Return [X, Y] of the center of cell containing provided text 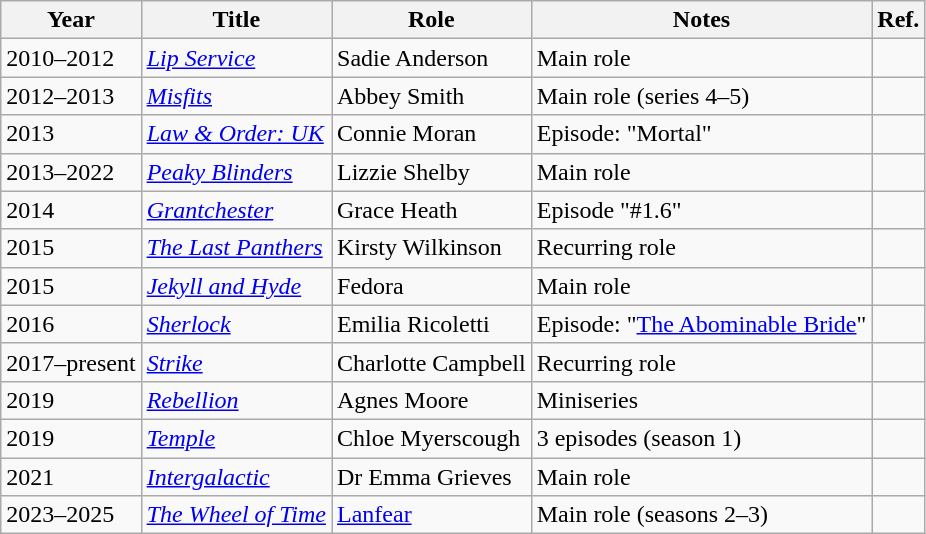
2012–2013 [71, 96]
Sadie Anderson [432, 58]
Episode: "Mortal" [702, 134]
2013–2022 [71, 172]
Law & Order: UK [236, 134]
Abbey Smith [432, 96]
Grace Heath [432, 210]
Misfits [236, 96]
Miniseries [702, 400]
Grantchester [236, 210]
2016 [71, 324]
Notes [702, 20]
Dr Emma Grieves [432, 477]
The Last Panthers [236, 248]
2014 [71, 210]
Lip Service [236, 58]
Temple [236, 438]
Lizzie Shelby [432, 172]
Peaky Blinders [236, 172]
2013 [71, 134]
Jekyll and Hyde [236, 286]
Emilia Ricoletti [432, 324]
2021 [71, 477]
Intergalactic [236, 477]
2023–2025 [71, 515]
Episode "#1.6" [702, 210]
Ref. [898, 20]
Main role (seasons 2–3) [702, 515]
Lanfear [432, 515]
Rebellion [236, 400]
Sherlock [236, 324]
Role [432, 20]
Agnes Moore [432, 400]
Strike [236, 362]
The Wheel of Time [236, 515]
Title [236, 20]
Kirsty Wilkinson [432, 248]
Connie Moran [432, 134]
2010–2012 [71, 58]
Chloe Myerscough [432, 438]
Main role (series 4–5) [702, 96]
2017–present [71, 362]
Fedora [432, 286]
Episode: "The Abominable Bride" [702, 324]
Year [71, 20]
3 episodes (season 1) [702, 438]
Charlotte Campbell [432, 362]
